Return the [X, Y] coordinate for the center point of the cell that contains the specified text.  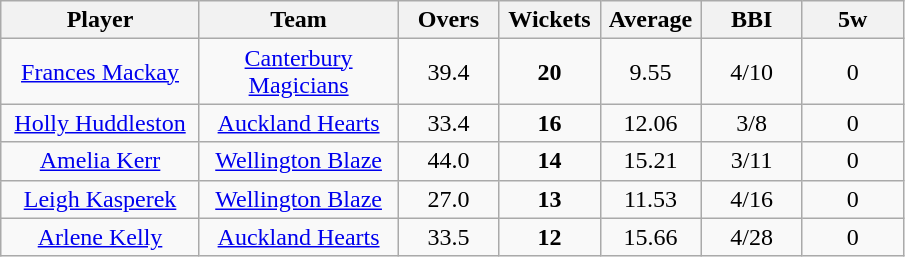
13 [550, 199]
15.66 [650, 237]
Overs [448, 20]
20 [550, 72]
44.0 [448, 161]
5w [852, 20]
Arlene Kelly [100, 237]
39.4 [448, 72]
16 [550, 123]
3/8 [752, 123]
33.5 [448, 237]
Holly Huddleston [100, 123]
14 [550, 161]
3/11 [752, 161]
Average [650, 20]
Amelia Kerr [100, 161]
12.06 [650, 123]
12 [550, 237]
27.0 [448, 199]
Player [100, 20]
Wickets [550, 20]
BBI [752, 20]
Frances Mackay [100, 72]
Leigh Kasperek [100, 199]
4/10 [752, 72]
11.53 [650, 199]
4/16 [752, 199]
33.4 [448, 123]
Canterbury Magicians [298, 72]
4/28 [752, 237]
9.55 [650, 72]
Team [298, 20]
15.21 [650, 161]
